From the cell containing the given text, extract its center point as (X, Y) coordinate. 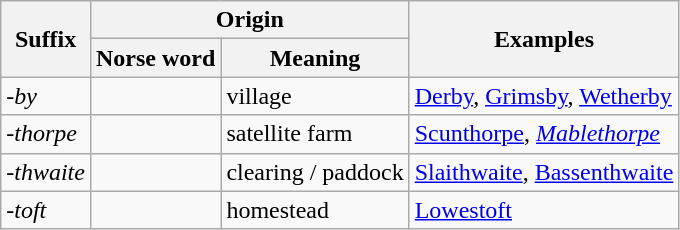
Derby, Grimsby, Wetherby (544, 96)
Norse word (155, 58)
homestead (315, 210)
Slaithwaite, Bassenthwaite (544, 172)
-thorpe (46, 134)
Suffix (46, 39)
-by (46, 96)
Lowestoft (544, 210)
-toft (46, 210)
Origin (250, 20)
satellite farm (315, 134)
village (315, 96)
-thwaite (46, 172)
Examples (544, 39)
clearing / paddock (315, 172)
Scunthorpe, Mablethorpe (544, 134)
Meaning (315, 58)
